Capture the cell that displays the provided text and extract its [x, y] central coordinate. 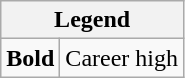
Bold [30, 58]
Legend [92, 20]
Career high [122, 58]
